From the cell containing the given text, extract its center point as [x, y] coordinate. 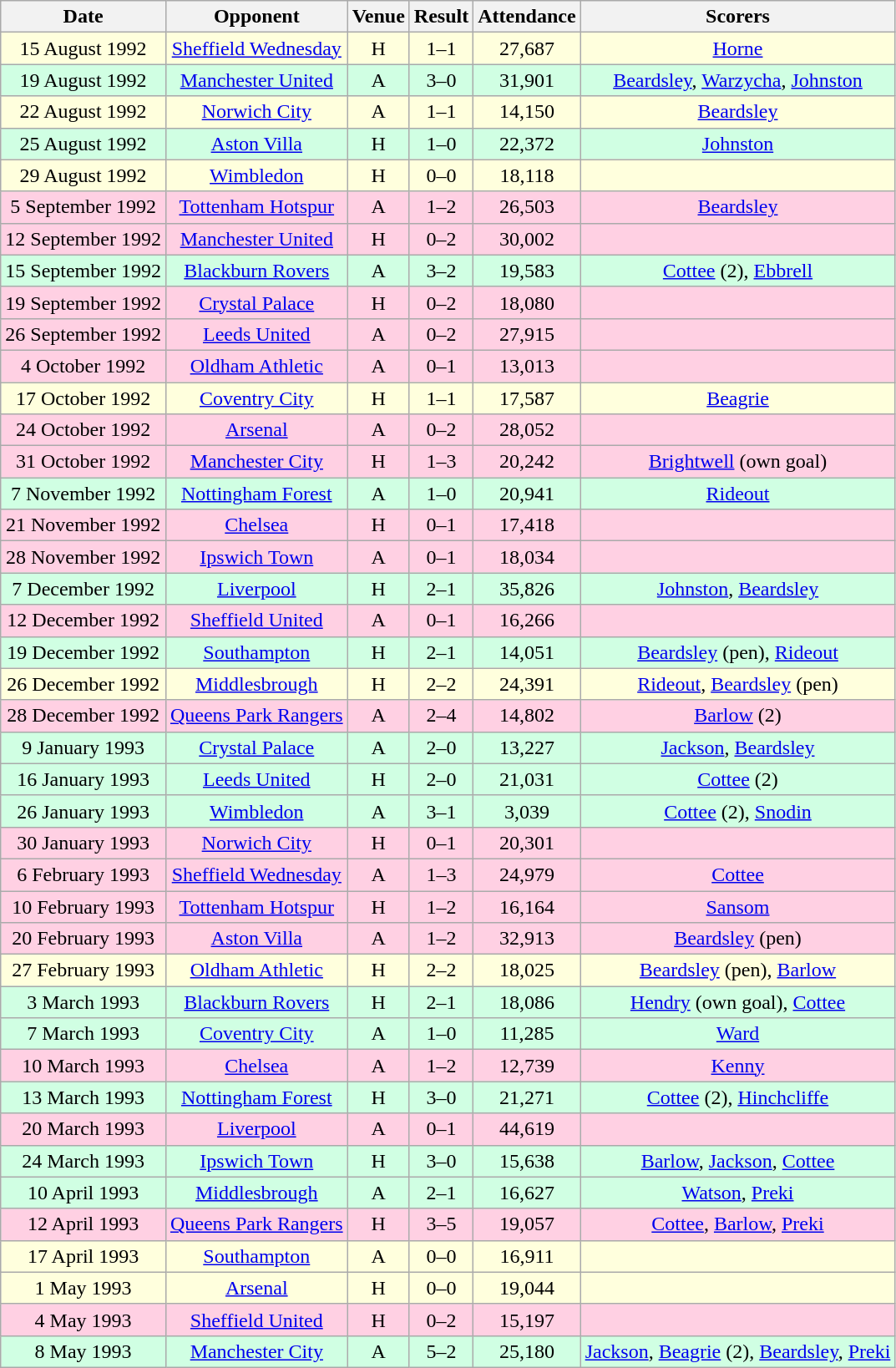
24 March 1993 [84, 1161]
17 October 1992 [84, 398]
4 October 1992 [84, 366]
3–1 [441, 811]
26 January 1993 [84, 811]
Beardsley, Warzycha, Johnston [738, 80]
Cottee (2), Ebbrell [738, 271]
20 February 1993 [84, 939]
22,372 [527, 144]
25 August 1992 [84, 144]
15 September 1992 [84, 271]
27,915 [527, 334]
18,025 [527, 970]
21,271 [527, 1097]
10 March 1993 [84, 1066]
24,391 [527, 684]
2–4 [441, 716]
Cottee (2), Snodin [738, 811]
Hendry (own goal), Cottee [738, 1002]
30,002 [527, 239]
19 December 1992 [84, 652]
7 March 1993 [84, 1034]
24 October 1992 [84, 430]
Barlow (2) [738, 716]
Date [84, 17]
12 December 1992 [84, 621]
6 February 1993 [84, 874]
5 September 1992 [84, 207]
12 April 1993 [84, 1224]
Cottee (2) [738, 779]
Opponent [256, 17]
Result [441, 17]
20,301 [527, 843]
9 January 1993 [84, 747]
29 August 1992 [84, 175]
16,164 [527, 906]
7 November 1992 [84, 494]
20 March 1993 [84, 1129]
Ward [738, 1034]
3 March 1993 [84, 1002]
Rideout [738, 494]
18,034 [527, 557]
Cottee [738, 874]
16,266 [527, 621]
19 September 1992 [84, 302]
21,031 [527, 779]
31 October 1992 [84, 462]
Attendance [527, 17]
Jackson, Beagrie (2), Beardsley, Preki [738, 1351]
Barlow, Jackson, Cottee [738, 1161]
31,901 [527, 80]
28 December 1992 [84, 716]
3–5 [441, 1224]
17,418 [527, 525]
26,503 [527, 207]
19 August 1992 [84, 80]
20,242 [527, 462]
25,180 [527, 1351]
14,802 [527, 716]
10 February 1993 [84, 906]
Watson, Preki [738, 1193]
32,913 [527, 939]
Cottee (2), Hinchcliffe [738, 1097]
19,044 [527, 1288]
26 December 1992 [84, 684]
22 August 1992 [84, 112]
11,285 [527, 1034]
35,826 [527, 589]
27,687 [527, 48]
8 May 1993 [84, 1351]
14,150 [527, 112]
Scorers [738, 17]
10 April 1993 [84, 1193]
19,057 [527, 1224]
3,039 [527, 811]
3–2 [441, 271]
18,118 [527, 175]
27 February 1993 [84, 970]
15 August 1992 [84, 48]
17 April 1993 [84, 1256]
Rideout, Beardsley (pen) [738, 684]
20,941 [527, 494]
18,080 [527, 302]
28 November 1992 [84, 557]
Cottee, Barlow, Preki [738, 1224]
Jackson, Beardsley [738, 747]
16 January 1993 [84, 779]
Venue [378, 17]
12,739 [527, 1066]
14,051 [527, 652]
Sansom [738, 906]
13 March 1993 [84, 1097]
19,583 [527, 271]
16,911 [527, 1256]
4 May 1993 [84, 1320]
24,979 [527, 874]
Johnston [738, 144]
16,627 [527, 1193]
15,638 [527, 1161]
Brightwell (own goal) [738, 462]
26 September 1992 [84, 334]
18,086 [527, 1002]
13,013 [527, 366]
44,619 [527, 1129]
21 November 1992 [84, 525]
28,052 [527, 430]
Beardsley (pen), Barlow [738, 970]
15,197 [527, 1320]
Horne [738, 48]
17,587 [527, 398]
Beardsley (pen), Rideout [738, 652]
5–2 [441, 1351]
Johnston, Beardsley [738, 589]
30 January 1993 [84, 843]
12 September 1992 [84, 239]
1 May 1993 [84, 1288]
13,227 [527, 747]
Beagrie [738, 398]
Kenny [738, 1066]
7 December 1992 [84, 589]
Beardsley (pen) [738, 939]
